Output the [x, y] coordinate of the center of the cell containing the given text.  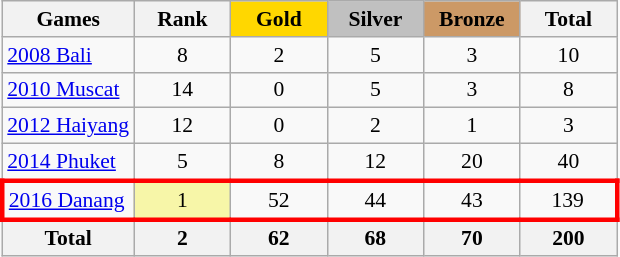
200 [568, 238]
40 [568, 162]
Gold [280, 19]
2008 Bali [68, 55]
2010 Muscat [68, 90]
68 [376, 238]
2014 Phuket [68, 162]
43 [472, 200]
70 [472, 238]
139 [568, 200]
44 [376, 200]
2016 Danang [68, 200]
10 [568, 55]
Rank [182, 19]
Silver [376, 19]
Bronze [472, 19]
20 [472, 162]
52 [280, 200]
14 [182, 90]
2012 Haiyang [68, 126]
62 [280, 238]
Games [68, 19]
